Search for the cell housing the specified text and yield its [X, Y] center coordinate. 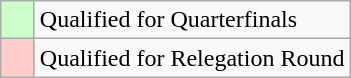
Qualified for Quarterfinals [192, 20]
Qualified for Relegation Round [192, 58]
